Determine the (x, y) coordinate at the center of the cell enclosing the given text.  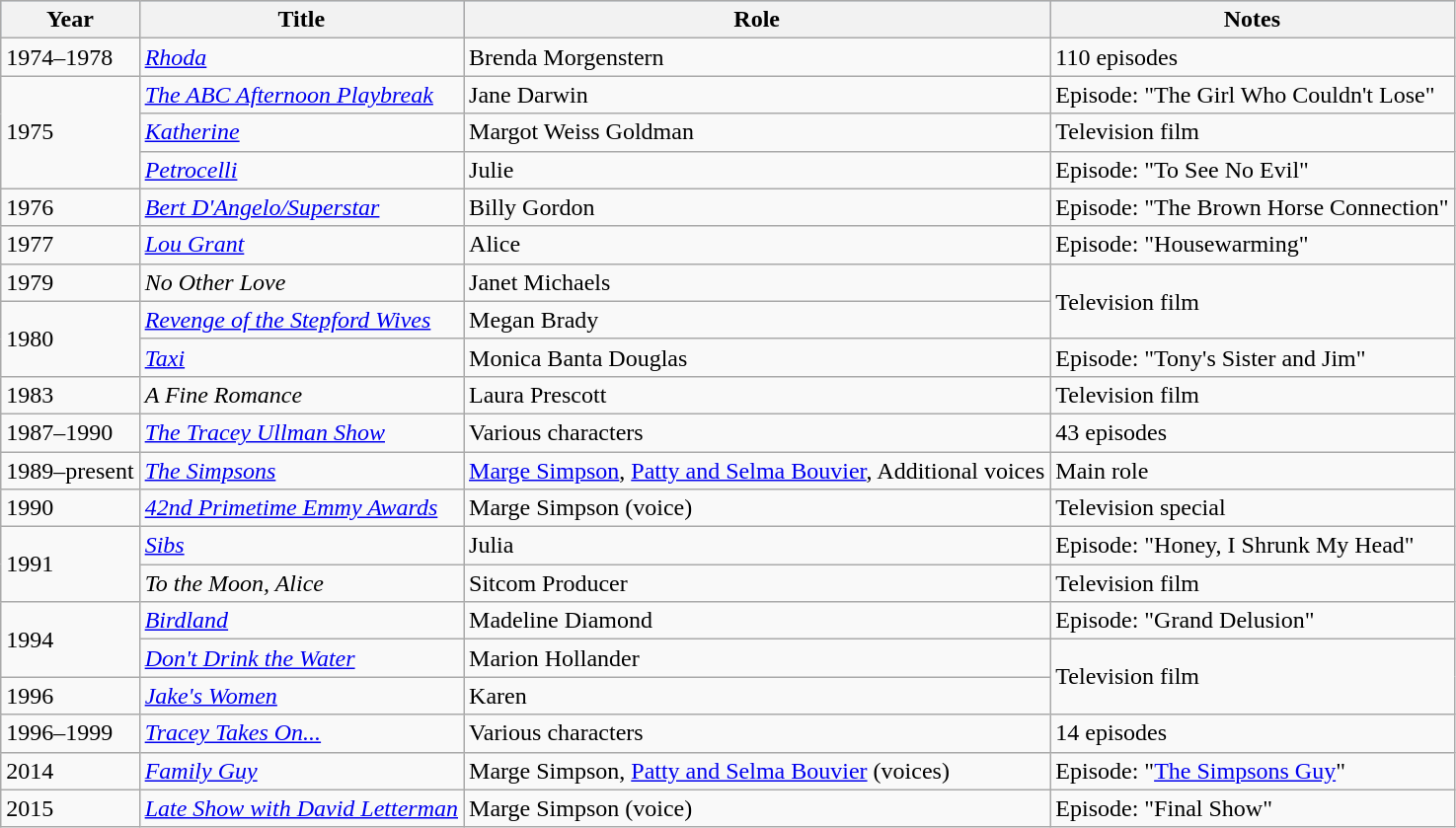
1994 (70, 640)
Billy Gordon (757, 207)
Notes (1252, 20)
Bert D'Angelo/Superstar (301, 207)
Madeline Diamond (757, 621)
Episode: "The Brown Horse Connection" (1252, 207)
The Tracey Ullman Show (301, 432)
Year (70, 20)
The ABC Afternoon Playbreak (301, 95)
Main role (1252, 471)
Karen (757, 696)
Jake's Women (301, 696)
Don't Drink the Water (301, 658)
Role (757, 20)
43 episodes (1252, 432)
To the Moon, Alice (301, 583)
Petrocelli (301, 170)
Alice (757, 245)
Jane Darwin (757, 95)
Rhoda (301, 57)
1974–1978 (70, 57)
1979 (70, 282)
Margot Weiss Goldman (757, 132)
Julia (757, 546)
Lou Grant (301, 245)
Television special (1252, 508)
Laura Prescott (757, 395)
14 episodes (1252, 733)
1996–1999 (70, 733)
Marion Hollander (757, 658)
Marge Simpson, Patty and Selma Bouvier (voices) (757, 771)
Sitcom Producer (757, 583)
1977 (70, 245)
1980 (70, 339)
Title (301, 20)
1987–1990 (70, 432)
1991 (70, 565)
Megan Brady (757, 320)
Monica Banta Douglas (757, 357)
Birdland (301, 621)
1990 (70, 508)
Episode: "Tony's Sister and Jim" (1252, 357)
The Simpsons (301, 471)
Janet Michaels (757, 282)
Brenda Morgenstern (757, 57)
Episode: "The Girl Who Couldn't Lose" (1252, 95)
Taxi (301, 357)
Episode: "Honey, I Shrunk My Head" (1252, 546)
Episode: "To See No Evil" (1252, 170)
Julie (757, 170)
Marge Simpson, Patty and Selma Bouvier, Additional voices (757, 471)
Episode: "The Simpsons Guy" (1252, 771)
Revenge of the Stepford Wives (301, 320)
1989–present (70, 471)
Family Guy (301, 771)
110 episodes (1252, 57)
Episode: "Final Show" (1252, 808)
No Other Love (301, 282)
Late Show with David Letterman (301, 808)
1996 (70, 696)
Sibs (301, 546)
Katherine (301, 132)
Episode: "Grand Delusion" (1252, 621)
42nd Primetime Emmy Awards (301, 508)
2015 (70, 808)
1976 (70, 207)
1983 (70, 395)
Tracey Takes On... (301, 733)
2014 (70, 771)
A Fine Romance (301, 395)
1975 (70, 132)
Episode: "Housewarming" (1252, 245)
